From the cell containing the given text, extract its center point as (x, y) coordinate. 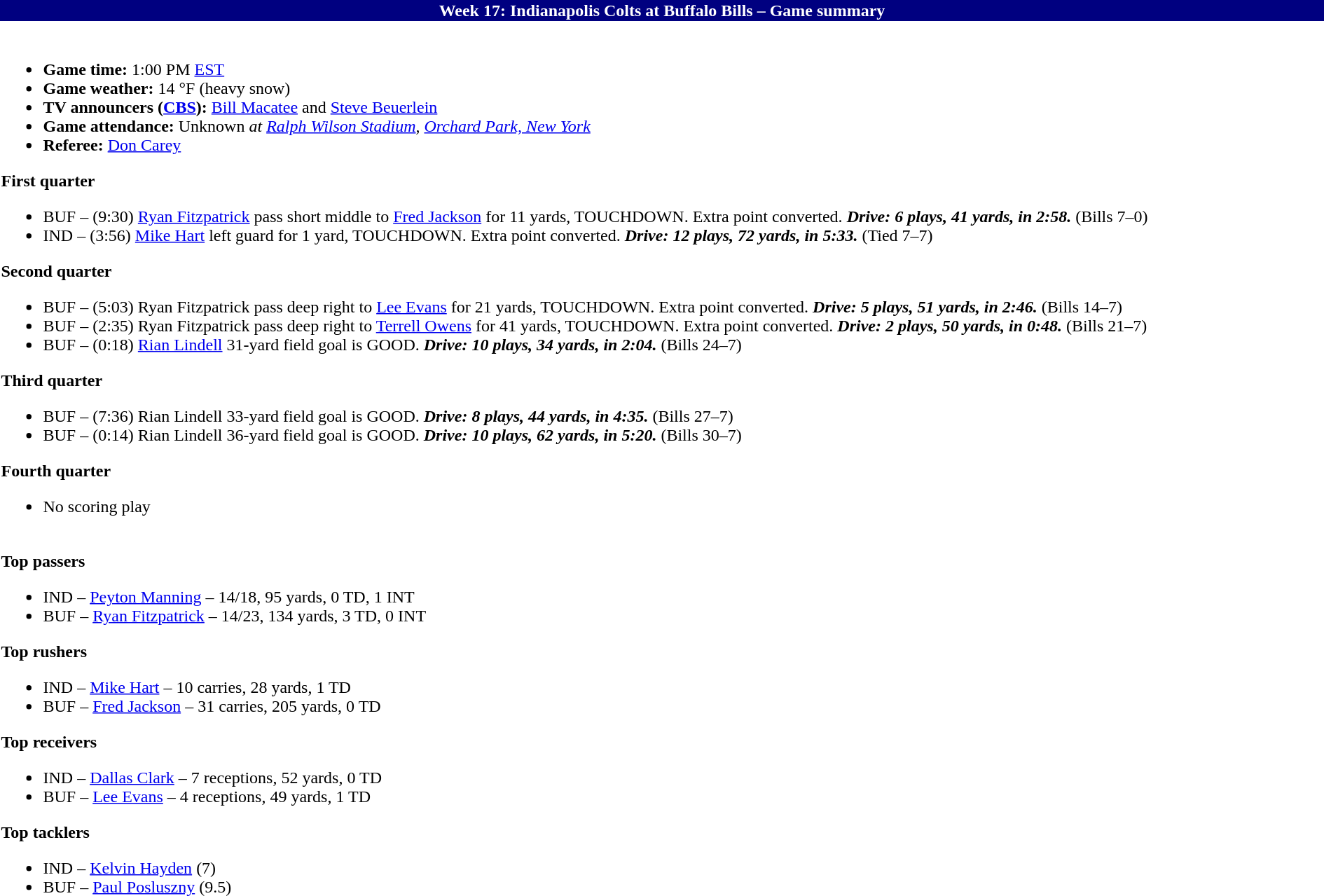
Week 17: Indianapolis Colts at Buffalo Bills – Game summary (662, 11)
